Return the (x, y) coordinate for the center point of the cell that contains the specified text.  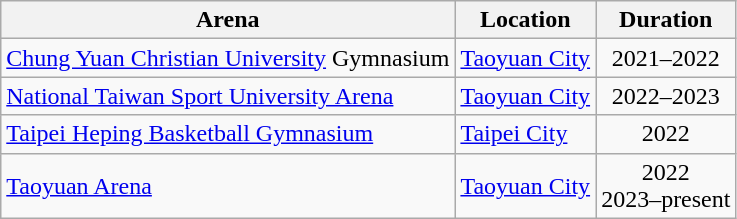
Chung Yuan Christian University Gymnasium (228, 58)
2022 (666, 134)
2021–2022 (666, 58)
Arena (228, 20)
Taoyuan Arena (228, 186)
National Taiwan Sport University Arena (228, 96)
Taipei City (526, 134)
20222023–present (666, 186)
Location (526, 20)
2022–2023 (666, 96)
Duration (666, 20)
Taipei Heping Basketball Gymnasium (228, 134)
